Extract the [x, y] coordinate from the center of the cell holding the provided text.  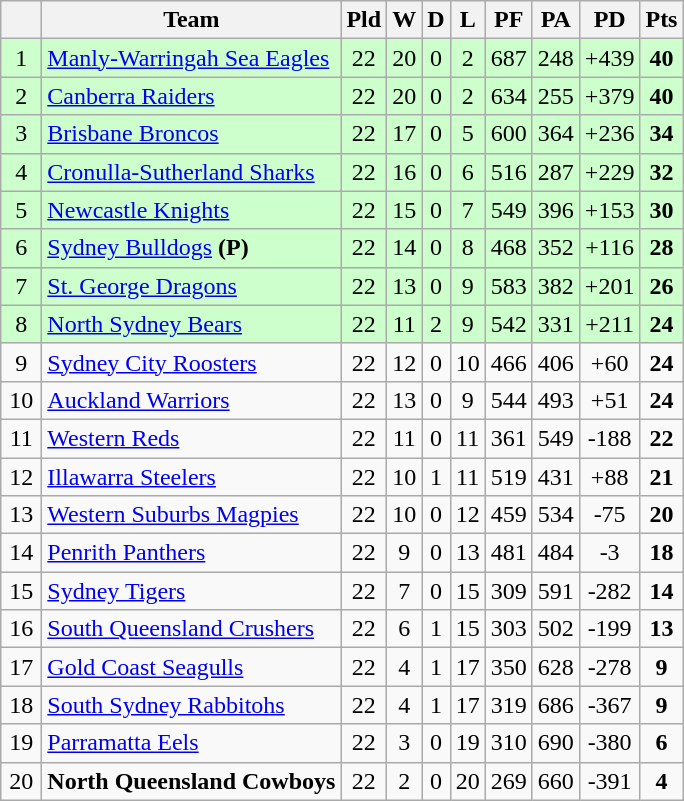
687 [508, 58]
Western Reds [192, 438]
-391 [610, 781]
South Sydney Rabbitohs [192, 705]
431 [556, 477]
+116 [610, 248]
Auckland Warriors [192, 400]
St. George Dragons [192, 286]
Team [192, 20]
Cronulla-Sutherland Sharks [192, 172]
382 [556, 286]
Penrith Panthers [192, 553]
+153 [610, 210]
516 [508, 172]
Canberra Raiders [192, 96]
583 [508, 286]
Manly-Warringah Sea Eagles [192, 58]
350 [508, 667]
534 [556, 515]
600 [508, 134]
466 [508, 362]
502 [556, 629]
287 [556, 172]
Brisbane Broncos [192, 134]
+201 [610, 286]
544 [508, 400]
319 [508, 705]
+60 [610, 362]
+229 [610, 172]
493 [556, 400]
PF [508, 20]
484 [556, 553]
361 [508, 438]
303 [508, 629]
Sydney Tigers [192, 591]
32 [662, 172]
364 [556, 134]
686 [556, 705]
660 [556, 781]
396 [556, 210]
30 [662, 210]
-278 [610, 667]
Gold Coast Seagulls [192, 667]
PD [610, 20]
-367 [610, 705]
+51 [610, 400]
468 [508, 248]
South Queensland Crushers [192, 629]
-282 [610, 591]
L [468, 20]
+439 [610, 58]
D [436, 20]
269 [508, 781]
309 [508, 591]
248 [556, 58]
519 [508, 477]
Sydney City Roosters [192, 362]
North Sydney Bears [192, 324]
Parramatta Eels [192, 743]
690 [556, 743]
310 [508, 743]
255 [556, 96]
Illawarra Steelers [192, 477]
21 [662, 477]
331 [556, 324]
34 [662, 134]
481 [508, 553]
352 [556, 248]
Western Suburbs Magpies [192, 515]
+379 [610, 96]
-188 [610, 438]
-380 [610, 743]
PA [556, 20]
North Queensland Cowboys [192, 781]
26 [662, 286]
459 [508, 515]
+236 [610, 134]
406 [556, 362]
628 [556, 667]
Pts [662, 20]
-3 [610, 553]
+211 [610, 324]
542 [508, 324]
-75 [610, 515]
Newcastle Knights [192, 210]
-199 [610, 629]
W [404, 20]
28 [662, 248]
+88 [610, 477]
Sydney Bulldogs (P) [192, 248]
634 [508, 96]
Pld [364, 20]
591 [556, 591]
